Capture the cell that displays the provided text and extract its [X, Y] central coordinate. 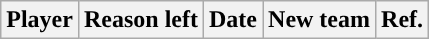
Reason left [140, 20]
Ref. [402, 20]
New team [320, 20]
Date [232, 20]
Player [40, 20]
